From the cell containing the given text, extract its center point as (X, Y) coordinate. 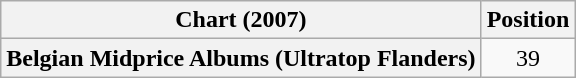
39 (528, 58)
Chart (2007) (241, 20)
Belgian Midprice Albums (Ultratop Flanders) (241, 58)
Position (528, 20)
